From the cell containing the given text, extract its center point as [X, Y] coordinate. 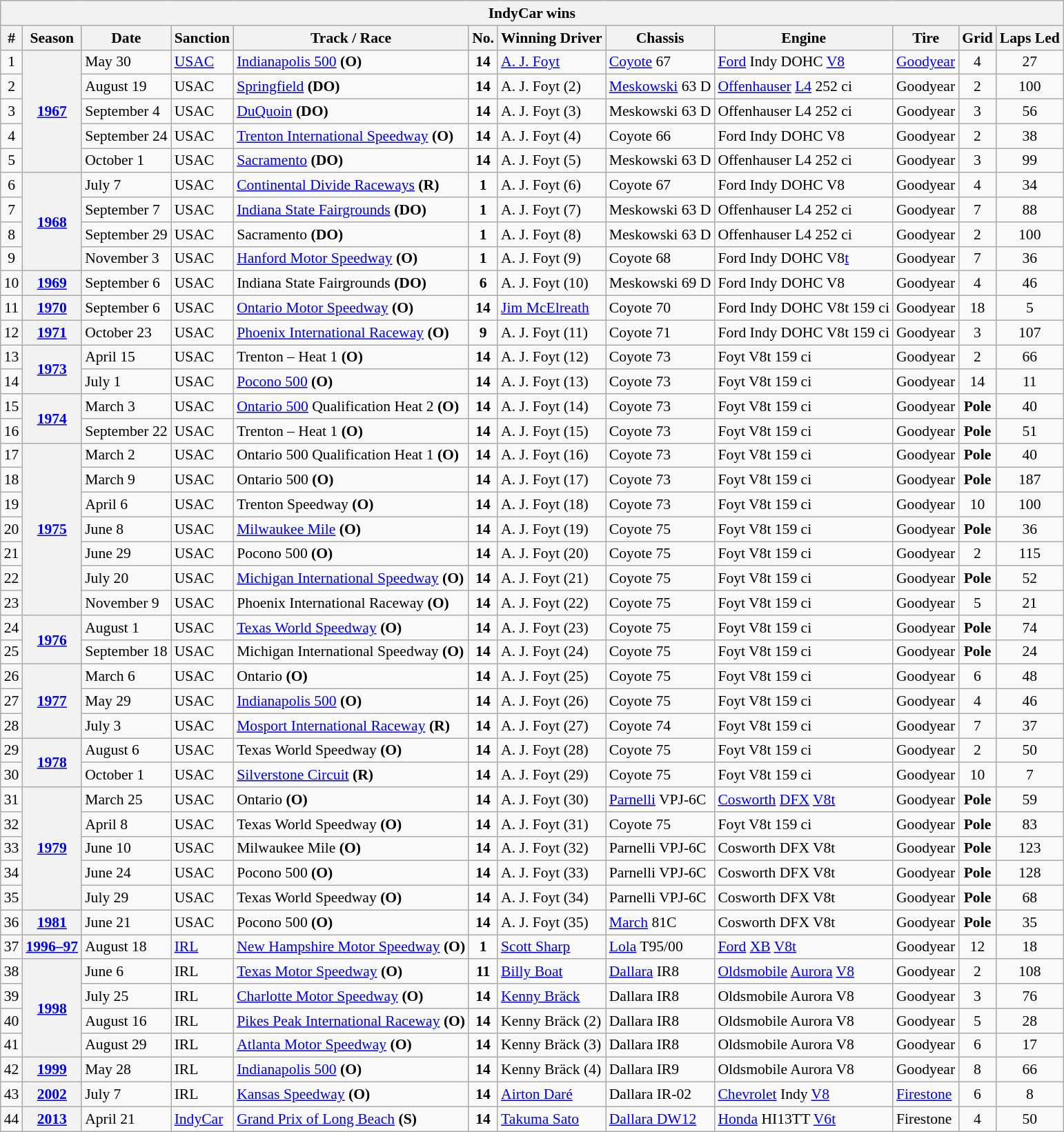
July 29 [126, 898]
Date [126, 38]
Scott Sharp [552, 947]
A. J. Foyt (15) [552, 431]
A. J. Foyt (27) [552, 726]
Coyote 74 [660, 726]
42 [12, 1070]
Charlotte Motor Speedway (O) [351, 996]
March 25 [126, 800]
July 3 [126, 726]
1973 [52, 370]
Season [52, 38]
Ford Indy DOHC V8t [803, 259]
April 6 [126, 505]
Silverstone Circuit (R) [351, 775]
1969 [52, 284]
November 3 [126, 259]
Atlanta Motor Speedway (O) [351, 1045]
A. J. Foyt (9) [552, 259]
15 [12, 406]
A. J. Foyt (5) [552, 161]
September 22 [126, 431]
Coyote 66 [660, 136]
Honda HI13TT V6t [803, 1119]
May 30 [126, 62]
123 [1029, 848]
Ontario Motor Speedway (O) [351, 308]
1974 [52, 418]
20 [12, 529]
# [12, 38]
Ontario 500 Qualification Heat 1 (O) [351, 455]
A. J. Foyt (26) [552, 702]
June 29 [126, 554]
A. J. Foyt (18) [552, 505]
August 16 [126, 1021]
Takuma Sato [552, 1119]
New Hampshire Motor Speedway (O) [351, 947]
A. J. Foyt (16) [552, 455]
1968 [52, 222]
39 [12, 996]
Chassis [660, 38]
Ontario 500 (O) [351, 480]
48 [1029, 677]
Kenny Bräck (4) [552, 1070]
115 [1029, 554]
187 [1029, 480]
29 [12, 751]
Sanction [203, 38]
A. J. Foyt [552, 62]
56 [1029, 112]
Hanford Motor Speedway (O) [351, 259]
May 29 [126, 702]
1998 [52, 1009]
16 [12, 431]
33 [12, 848]
September 18 [126, 652]
A. J. Foyt (21) [552, 579]
A. J. Foyt (29) [552, 775]
Coyote 70 [660, 308]
30 [12, 775]
Kenny Bräck [552, 996]
July 20 [126, 579]
Track / Race [351, 38]
13 [12, 357]
November 9 [126, 603]
Coyote 68 [660, 259]
74 [1029, 628]
April 21 [126, 1119]
76 [1029, 996]
IndyCar wins [532, 13]
41 [12, 1045]
43 [12, 1095]
Texas Motor Speedway (O) [351, 972]
A. J. Foyt (13) [552, 382]
March 2 [126, 455]
Ford XB V8t [803, 947]
1999 [52, 1070]
Winning Driver [552, 38]
Kenny Bräck (2) [552, 1021]
A. J. Foyt (28) [552, 751]
August 19 [126, 87]
A. J. Foyt (3) [552, 112]
A. J. Foyt (10) [552, 284]
99 [1029, 161]
1976 [52, 640]
1970 [52, 308]
A. J. Foyt (25) [552, 677]
Airton Daré [552, 1095]
Trenton Speedway (O) [351, 505]
2013 [52, 1119]
September 29 [126, 235]
Dallara IR-02 [660, 1095]
April 15 [126, 357]
March 81C [660, 922]
1978 [52, 763]
September 24 [126, 136]
1981 [52, 922]
22 [12, 579]
Meskowski 69 D [660, 284]
1967 [52, 111]
June 8 [126, 529]
A. J. Foyt (19) [552, 529]
A. J. Foyt (20) [552, 554]
1977 [52, 701]
59 [1029, 800]
A. J. Foyt (30) [552, 800]
A. J. Foyt (12) [552, 357]
September 7 [126, 210]
Jim McElreath [552, 308]
A. J. Foyt (34) [552, 898]
128 [1029, 873]
March 3 [126, 406]
Kenny Bräck (3) [552, 1045]
March 6 [126, 677]
A. J. Foyt (35) [552, 922]
1996–97 [52, 947]
July 1 [126, 382]
June 10 [126, 848]
Tire [926, 38]
A. J. Foyt (32) [552, 848]
25 [12, 652]
1975 [52, 528]
Grid [977, 38]
Coyote 71 [660, 332]
1971 [52, 332]
No. [483, 38]
A. J. Foyt (6) [552, 186]
A. J. Foyt (17) [552, 480]
A. J. Foyt (4) [552, 136]
Pikes Peak International Raceway (O) [351, 1021]
Chevrolet Indy V8 [803, 1095]
Continental Divide Raceways (R) [351, 186]
2002 [52, 1095]
Lola T95/00 [660, 947]
A. J. Foyt (8) [552, 235]
A. J. Foyt (23) [552, 628]
A. J. Foyt (24) [552, 652]
108 [1029, 972]
October 23 [126, 332]
19 [12, 505]
68 [1029, 898]
Trenton International Speedway (O) [351, 136]
Kansas Speedway (O) [351, 1095]
Dallara DW12 [660, 1119]
Dallara IR9 [660, 1070]
April 8 [126, 824]
Mosport International Raceway (R) [351, 726]
Ontario 500 Qualification Heat 2 (O) [351, 406]
107 [1029, 332]
A. J. Foyt (11) [552, 332]
IndyCar [203, 1119]
1979 [52, 848]
32 [12, 824]
A. J. Foyt (14) [552, 406]
May 28 [126, 1070]
A. J. Foyt (2) [552, 87]
August 1 [126, 628]
July 25 [126, 996]
31 [12, 800]
Springfield (DO) [351, 87]
26 [12, 677]
August 6 [126, 751]
Grand Prix of Long Beach (S) [351, 1119]
23 [12, 603]
52 [1029, 579]
September 4 [126, 112]
August 29 [126, 1045]
88 [1029, 210]
A. J. Foyt (33) [552, 873]
83 [1029, 824]
August 18 [126, 947]
A. J. Foyt (7) [552, 210]
June 6 [126, 972]
DuQuoin (DO) [351, 112]
A. J. Foyt (31) [552, 824]
A. J. Foyt (22) [552, 603]
June 21 [126, 922]
51 [1029, 431]
Laps Led [1029, 38]
44 [12, 1119]
Engine [803, 38]
June 24 [126, 873]
Billy Boat [552, 972]
March 9 [126, 480]
